Pinpoint the cell where the given text exists, returning its [x, y] midpoint coordinate. 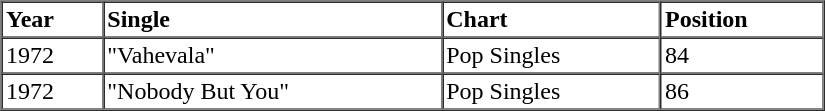
"Vahevala" [272, 56]
Year [52, 20]
84 [742, 56]
86 [742, 92]
Chart [552, 20]
Position [742, 20]
"Nobody But You" [272, 92]
Single [272, 20]
